For the text-containing cell, return its midpoint in (x, y) coordinate format. 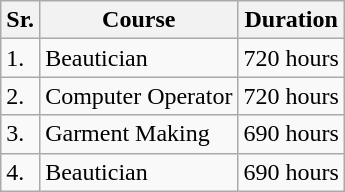
Computer Operator (139, 96)
Duration (291, 20)
3. (20, 134)
Sr. (20, 20)
4. (20, 172)
1. (20, 58)
Course (139, 20)
Garment Making (139, 134)
2. (20, 96)
